Find where the given text appears and provide that cell's center as [x, y] coordinate. 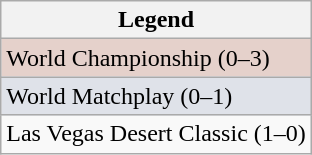
World Matchplay (0–1) [156, 96]
Legend [156, 20]
World Championship (0–3) [156, 58]
Las Vegas Desert Classic (1–0) [156, 134]
